Locate the cell with the specified text and output its [x, y] center coordinate. 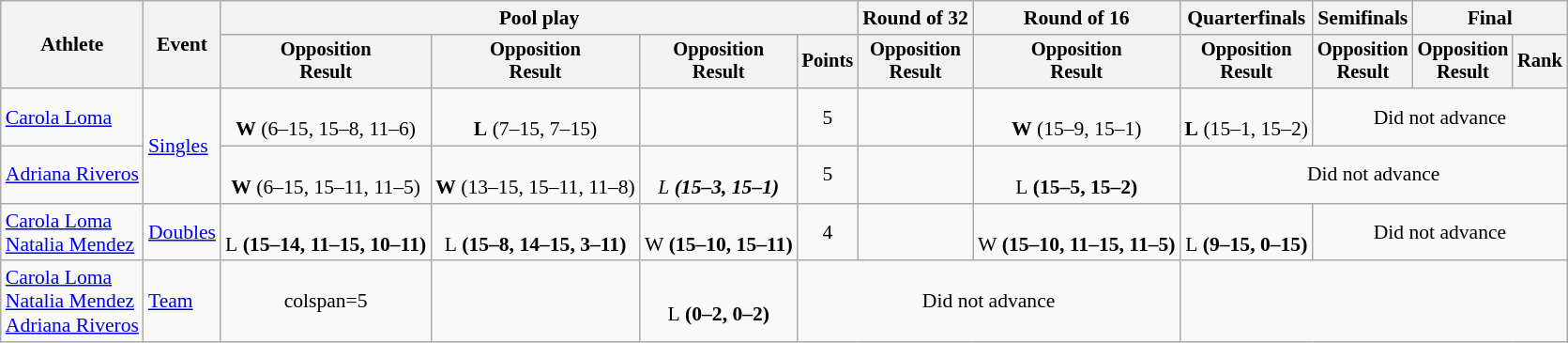
W (15–10, 15–11) [719, 233]
L (15–8, 14–15, 3–11) [535, 233]
L (15–1, 15–2) [1246, 117]
Team [182, 303]
Final [1490, 18]
W (15–9, 15–1) [1077, 117]
L (15–5, 15–2) [1077, 175]
Carola LomaNatalia Mendez [72, 233]
W (15–10, 11–15, 11–5) [1077, 233]
Round of 16 [1077, 18]
Round of 32 [916, 18]
Rank [1540, 62]
Quarterfinals [1246, 18]
L (7–15, 7–15) [535, 117]
W (6–15, 15–11, 11–5) [326, 175]
L (9–15, 0–15) [1246, 233]
4 [828, 233]
Carola Loma [72, 117]
Singles [182, 146]
colspan=5 [326, 303]
W (13–15, 15–11, 11–8) [535, 175]
Pool play [539, 18]
Adriana Riveros [72, 175]
Semifinals [1362, 18]
Carola LomaNatalia MendezAdriana Riveros [72, 303]
Points [828, 62]
L (0–2, 0–2) [719, 303]
Doubles [182, 233]
L (15–3, 15–1) [719, 175]
W (6–15, 15–8, 11–6) [326, 117]
Event [182, 45]
Athlete [72, 45]
L (15–14, 11–15, 10–11) [326, 233]
